Determine the (x, y) coordinate at the center of the cell enclosing the given text.  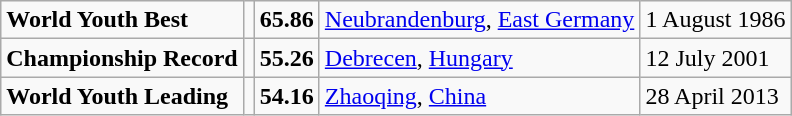
Zhaoqing, China (480, 96)
World Youth Leading (122, 96)
55.26 (286, 58)
28 April 2013 (716, 96)
65.86 (286, 20)
12 July 2001 (716, 58)
Championship Record (122, 58)
World Youth Best (122, 20)
54.16 (286, 96)
Debrecen, Hungary (480, 58)
Neubrandenburg, East Germany (480, 20)
1 August 1986 (716, 20)
